Identify which cell holds the provided text, then report its [X, Y] central coordinate. 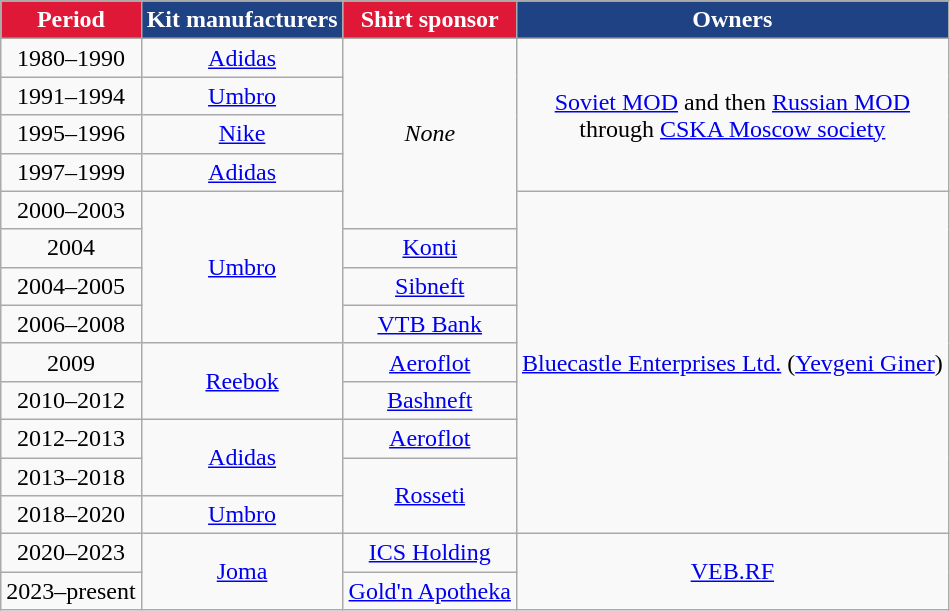
Shirt sponsor [430, 20]
1995–1996 [71, 134]
2004 [71, 248]
Soviet MOD and then Russian MODthrough CSKA Moscow society [732, 115]
Joma [242, 572]
2010–2012 [71, 400]
Bluecastle Enterprises Ltd. (Yevgeni Giner) [732, 362]
Sibneft [430, 286]
Rosseti [430, 496]
Period [71, 20]
VEB.RF [732, 572]
1980–1990 [71, 58]
2012–2013 [71, 438]
2009 [71, 362]
2013–2018 [71, 477]
VTB Bank [430, 324]
Kit manufacturers [242, 20]
ICS Holding [430, 553]
2004–2005 [71, 286]
Gold'n Apotheka [430, 591]
Nike [242, 134]
Bashneft [430, 400]
1991–1994 [71, 96]
2006–2008 [71, 324]
Reebok [242, 381]
1997–1999 [71, 172]
2020–2023 [71, 553]
2018–2020 [71, 515]
2000–2003 [71, 210]
Owners [732, 20]
Konti [430, 248]
None [430, 134]
2023–present [71, 591]
